Capture the cell that displays the provided text and extract its [x, y] central coordinate. 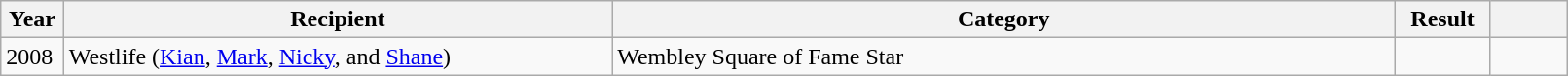
2008 [32, 57]
Result [1442, 19]
Wembley Square of Fame Star [1004, 57]
Recipient [338, 19]
Westlife (Kian, Mark, Nicky, and Shane) [338, 57]
Category [1004, 19]
Year [32, 19]
